Determine the [X, Y] coordinate at the center of the cell enclosing the given text.  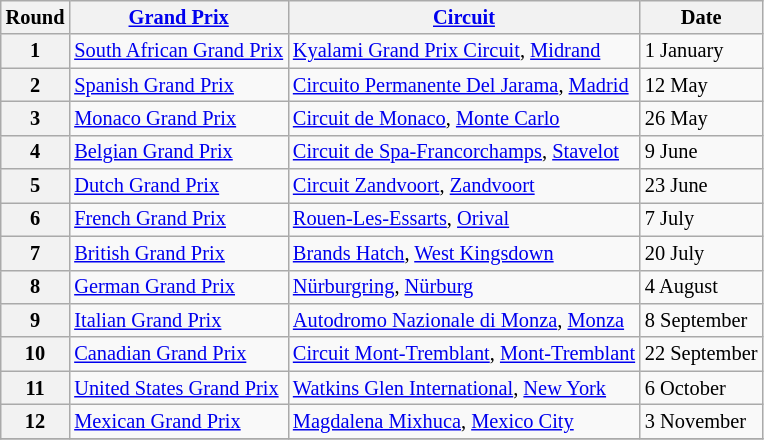
Kyalami Grand Prix Circuit, Midrand [464, 51]
British Grand Prix [178, 253]
German Grand Prix [178, 287]
Circuit [464, 17]
Watkins Glen International, New York [464, 388]
6 October [701, 388]
Canadian Grand Prix [178, 354]
12 [36, 421]
Dutch Grand Prix [178, 186]
7 July [701, 219]
Magdalena Mixhuca, Mexico City [464, 421]
12 May [701, 85]
Circuit de Spa-Francorchamps, Stavelot [464, 152]
7 [36, 253]
Belgian Grand Prix [178, 152]
20 July [701, 253]
Monaco Grand Prix [178, 118]
23 June [701, 186]
2 [36, 85]
4 [36, 152]
Circuit Zandvoort, Zandvoort [464, 186]
22 September [701, 354]
8 September [701, 320]
French Grand Prix [178, 219]
Round [36, 17]
1 January [701, 51]
6 [36, 219]
Spanish Grand Prix [178, 85]
9 June [701, 152]
3 [36, 118]
9 [36, 320]
3 November [701, 421]
Brands Hatch, West Kingsdown [464, 253]
4 August [701, 287]
Italian Grand Prix [178, 320]
Date [701, 17]
5 [36, 186]
Circuito Permanente Del Jarama, Madrid [464, 85]
Autodromo Nazionale di Monza, Monza [464, 320]
Circuit Mont-Tremblant, Mont-Tremblant [464, 354]
10 [36, 354]
Nürburgring, Nürburg [464, 287]
26 May [701, 118]
South African Grand Prix [178, 51]
United States Grand Prix [178, 388]
Grand Prix [178, 17]
Mexican Grand Prix [178, 421]
1 [36, 51]
Circuit de Monaco, Monte Carlo [464, 118]
8 [36, 287]
Rouen-Les-Essarts, Orival [464, 219]
11 [36, 388]
